Identify which cell holds the provided text, then report its [X, Y] central coordinate. 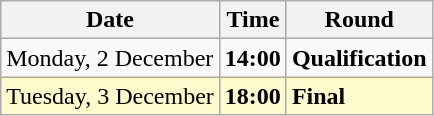
Date [110, 20]
Round [359, 20]
Tuesday, 3 December [110, 96]
Final [359, 96]
14:00 [252, 58]
Qualification [359, 58]
Time [252, 20]
18:00 [252, 96]
Monday, 2 December [110, 58]
